Identify which cell holds the provided text, then report its (x, y) central coordinate. 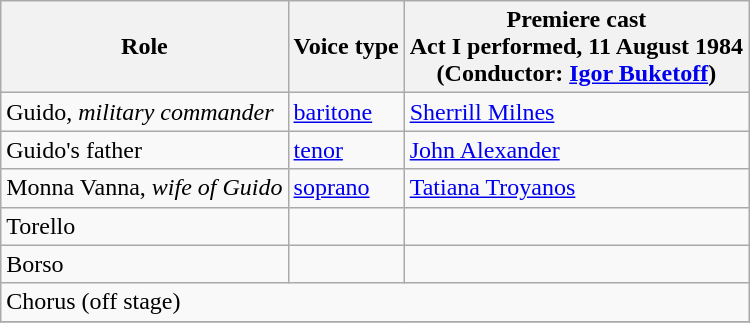
tenor (346, 150)
baritone (346, 112)
Sherrill Milnes (576, 112)
Monna Vanna, wife of Guido (144, 188)
Guido's father (144, 150)
Borso (144, 264)
Guido, military commander (144, 112)
Role (144, 47)
John Alexander (576, 150)
Chorus (off stage) (375, 302)
Premiere castAct I performed, 11 August 1984(Conductor: Igor Buketoff) (576, 47)
soprano (346, 188)
Torello (144, 226)
Tatiana Troyanos (576, 188)
Voice type (346, 47)
